Locate the cell with the specified text and output its [x, y] center coordinate. 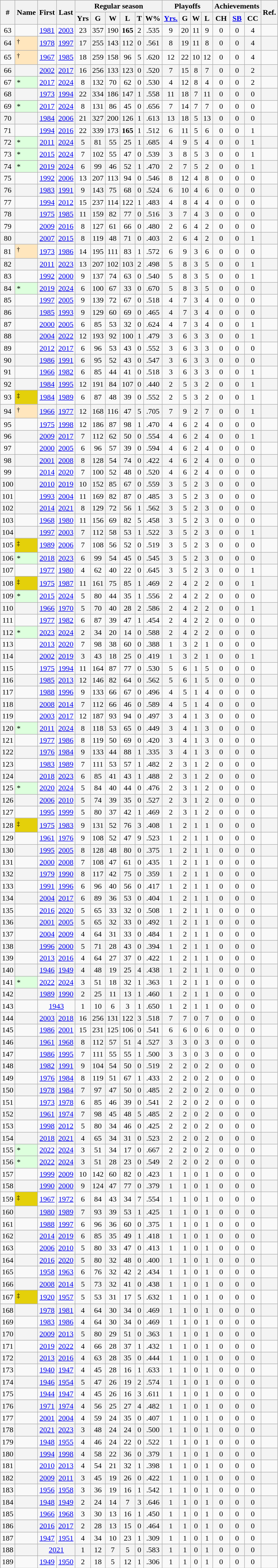
.524 [153, 190]
.498 [153, 264]
.650 [153, 1006]
1940 [47, 1370]
101 [8, 496]
59 [98, 1418]
.646 [153, 1502]
177 [8, 1418]
339 [98, 130]
178 [8, 1430]
.359 [153, 874]
.685 [153, 142]
.309 [153, 1538]
1957 [66, 1297]
.594 [153, 448]
.559 [153, 484]
.516 [153, 214]
190 [113, 30]
185 [8, 1514]
79 [8, 226]
.497 [153, 716]
49 [127, 1236]
.479 [153, 336]
175 [8, 1394]
141 [8, 982]
.419 [153, 656]
135 [8, 910]
SB [237, 18]
.547 [153, 360]
W% [153, 18]
90 [8, 360]
.408 [153, 825]
.435 [153, 862]
167 [8, 1297]
259 [98, 57]
.561 [153, 43]
CC [253, 18]
.403 [153, 238]
.667 [153, 1150]
179 [8, 1442]
.400 [153, 1260]
.483 [153, 202]
157 [8, 1174]
166 [8, 1284]
.394 [153, 946]
.413 [153, 1248]
334 [98, 94]
Regular season [119, 6]
.670 [153, 288]
200 [113, 118]
182 [8, 1478]
183 [8, 1490]
.465 [153, 312]
.540 [153, 276]
.458 [153, 520]
.404 [153, 898]
1971 [47, 1406]
.588 [153, 632]
Yrs. [171, 18]
.508 [153, 910]
Playoffs [187, 6]
1954 [66, 1382]
149 [8, 1078]
154 [8, 1138]
138 [8, 946]
151 [8, 1102]
.388 [153, 644]
136 [8, 922]
.558 [153, 94]
.444 [153, 1358]
.480 [153, 226]
.589 [153, 704]
172 [8, 1358]
162 [8, 1236]
Ref. [269, 12]
163 [8, 1248]
.645 [153, 570]
170 [8, 1334]
174 [8, 1382]
153 [8, 1126]
.535 [153, 30]
.545 [153, 558]
.556 [153, 596]
1943 [56, 1006]
.546 [153, 178]
109 [8, 596]
1950 [66, 1562]
38 [113, 644]
150 [8, 1090]
.464 [153, 1526]
.583 [153, 1550]
255 [98, 43]
1979 [47, 874]
184 [8, 1502]
.407 [153, 1418]
.476 [153, 788]
.705 [153, 412]
.492 [153, 922]
T [139, 18]
1987 [66, 584]
188 [8, 1550]
.449 [153, 728]
193 [98, 336]
180 [8, 1454]
.611 [153, 1394]
237 [98, 202]
.656 [153, 106]
CH [221, 18]
78 [8, 214]
Yrs [83, 18]
144 [8, 1018]
140 [8, 970]
Achievements [237, 6]
1951 [66, 1538]
.398 [153, 1466]
176 [8, 1406]
1955 [66, 1442]
1972 [66, 1199]
.574 [153, 1382]
.418 [153, 1236]
1920 [47, 1297]
145 [8, 1030]
# [8, 12]
.549 [153, 1162]
.306 [153, 1562]
1970 [66, 608]
.613 [153, 118]
121 [8, 740]
.417 [153, 886]
1963 [66, 1272]
.450 [153, 1514]
2007 [47, 238]
.454 [153, 620]
.620 [153, 57]
.633 [153, 1370]
.460 [153, 994]
191 [98, 384]
91 [8, 372]
1944 [47, 1394]
29 [113, 1334]
130 [8, 850]
.542 [153, 1490]
.572 [153, 251]
148 [8, 1066]
134 [8, 898]
.432 [153, 1346]
160 [8, 1212]
357 [98, 30]
231 [98, 1030]
.433 [153, 1078]
195 [98, 251]
120 [8, 728]
.335 [153, 752]
189 [8, 1562]
.434 [153, 1272]
.420 [153, 740]
.632 [153, 1297]
181 [8, 1466]
171 [8, 1346]
115 [8, 668]
First [47, 12]
.440 [153, 384]
105 [8, 545]
110 [8, 608]
327 [98, 118]
.488 [153, 776]
1956 [47, 1490]
Name [27, 12]
.539 [153, 154]
155 [8, 1150]
Last [66, 12]
.496 [153, 692]
.484 [153, 934]
.624 [153, 324]
.423 [153, 1174]
.512 [153, 130]
.586 [153, 608]
